From the cell containing the given text, extract its center point as (x, y) coordinate. 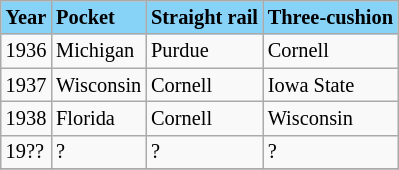
1938 (26, 118)
Florida (98, 118)
Iowa State (330, 85)
Straight rail (204, 17)
Michigan (98, 51)
Year (26, 17)
Three-cushion (330, 17)
Purdue (204, 51)
1937 (26, 85)
Pocket (98, 17)
19?? (26, 152)
1936 (26, 51)
